Find where the given text appears and provide that cell's center as [x, y] coordinate. 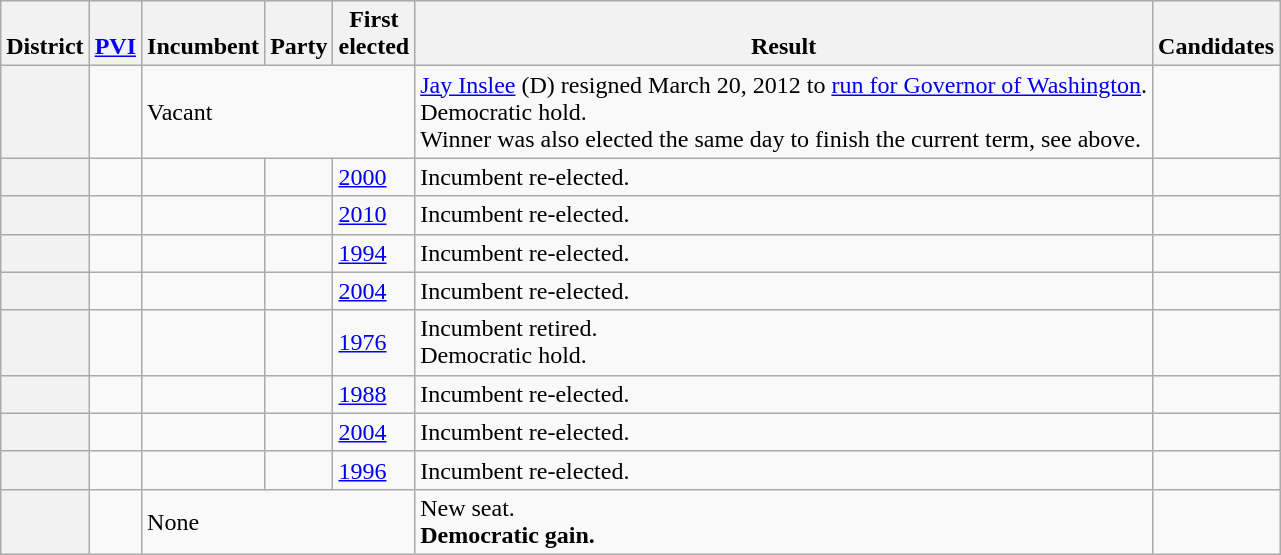
1996 [374, 470]
PVI [115, 34]
Firstelected [374, 34]
1976 [374, 342]
1988 [374, 394]
Party [299, 34]
New seat.Democratic gain. [784, 522]
District [45, 34]
1994 [374, 253]
Result [784, 34]
Incumbent [204, 34]
Incumbent retired.Democratic hold. [784, 342]
2010 [374, 215]
2000 [374, 177]
Vacant [278, 112]
None [278, 522]
Candidates [1216, 34]
